Detect which cell encompasses the target text, then output its (X, Y) center coordinate. 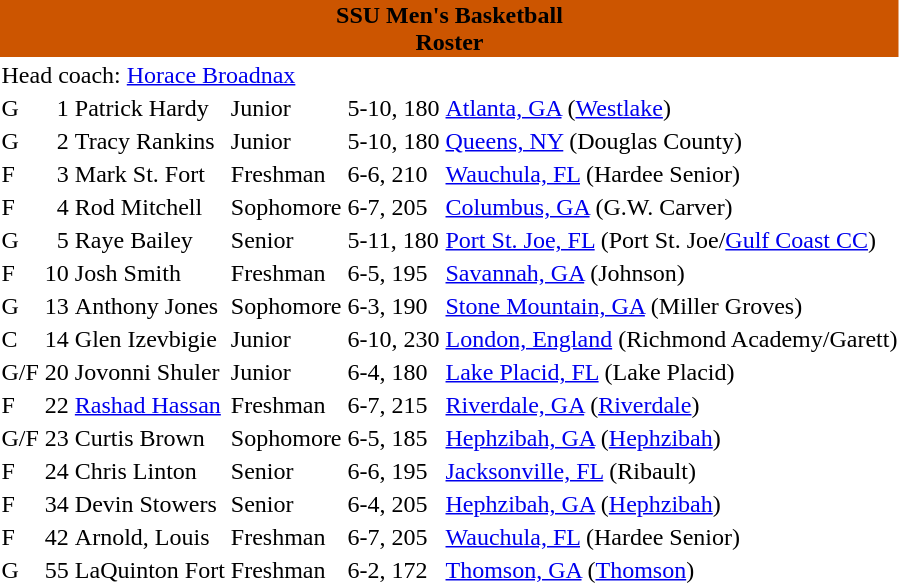
Jovonni Shuler (150, 372)
24 (56, 471)
Tracy Rankins (150, 141)
Jacksonville, FL (Ribault) (672, 471)
6-7, 215 (394, 405)
Head coach: Horace Broadnax (450, 75)
Rod Mitchell (150, 207)
Glen Izevbigie (150, 339)
23 (56, 438)
5 (56, 240)
4 (56, 207)
Savannah, GA (Johnson) (672, 273)
6-6, 195 (394, 471)
Devin Stowers (150, 504)
6-6, 210 (394, 174)
Mark St. Fort (150, 174)
SSU Men's BasketballRoster (450, 28)
6-4, 180 (394, 372)
6-3, 190 (394, 306)
Josh Smith (150, 273)
14 (56, 339)
Raye Bailey (150, 240)
Rashad Hassan (150, 405)
13 (56, 306)
3 (56, 174)
Port St. Joe, FL (Port St. Joe/Gulf Coast CC) (672, 240)
C (20, 339)
20 (56, 372)
Riverdale, GA (Riverdale) (672, 405)
Patrick Hardy (150, 108)
Columbus, GA (G.W. Carver) (672, 207)
Curtis Brown (150, 438)
1 (56, 108)
6-10, 230 (394, 339)
London, England (Richmond Academy/Garett) (672, 339)
Arnold, Louis (150, 537)
22 (56, 405)
Stone Mountain, GA (Miller Groves) (672, 306)
Anthony Jones (150, 306)
Lake Placid, FL (Lake Placid) (672, 372)
Queens, NY (Douglas County) (672, 141)
10 (56, 273)
Chris Linton (150, 471)
5-11, 180 (394, 240)
6-4, 205 (394, 504)
6-5, 185 (394, 438)
34 (56, 504)
6-5, 195 (394, 273)
2 (56, 141)
42 (56, 537)
Atlanta, GA (Westlake) (672, 108)
